Return (X, Y) of the center of cell containing provided text 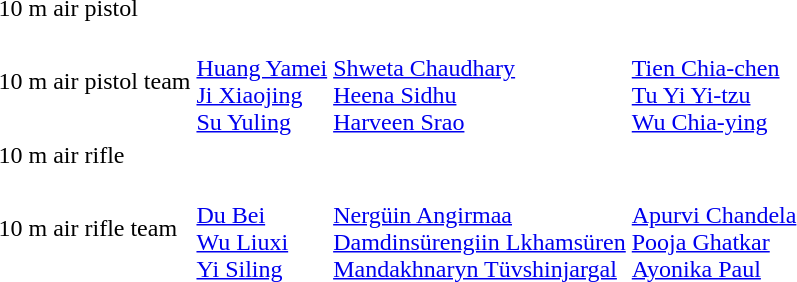
Shweta ChaudharyHeena SidhuHarveen Srao (480, 82)
Huang YameiJi XiaojingSu Yuling (262, 82)
